Identify which cell holds the provided text, then report its (X, Y) central coordinate. 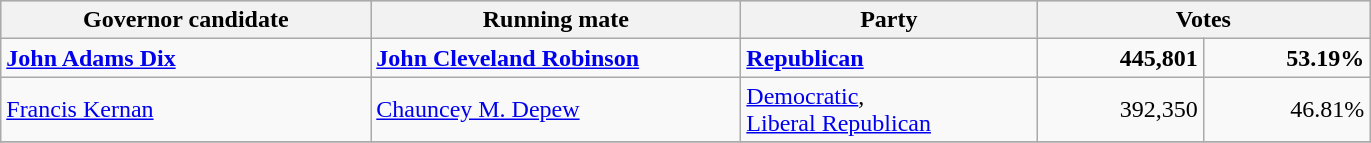
Governor candidate (186, 20)
Running mate (556, 20)
John Cleveland Robinson (556, 58)
Francis Kernan (186, 110)
Republican (889, 58)
John Adams Dix (186, 58)
46.81% (1286, 110)
392,350 (1120, 110)
Democratic, Liberal Republican (889, 110)
Chauncey M. Depew (556, 110)
445,801 (1120, 58)
Party (889, 20)
53.19% (1286, 58)
Votes (1204, 20)
